Determine the [x, y] coordinate at the center of the cell enclosing the given text.  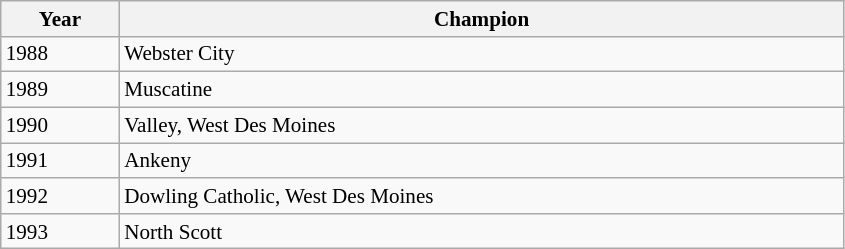
1993 [60, 230]
Webster City [482, 54]
Valley, West Des Moines [482, 124]
North Scott [482, 230]
Year [60, 18]
1988 [60, 54]
1990 [60, 124]
Muscatine [482, 90]
Champion [482, 18]
1992 [60, 196]
Ankeny [482, 160]
Dowling Catholic, West Des Moines [482, 196]
1991 [60, 160]
1989 [60, 90]
